For the text-containing cell, return its midpoint in (x, y) coordinate format. 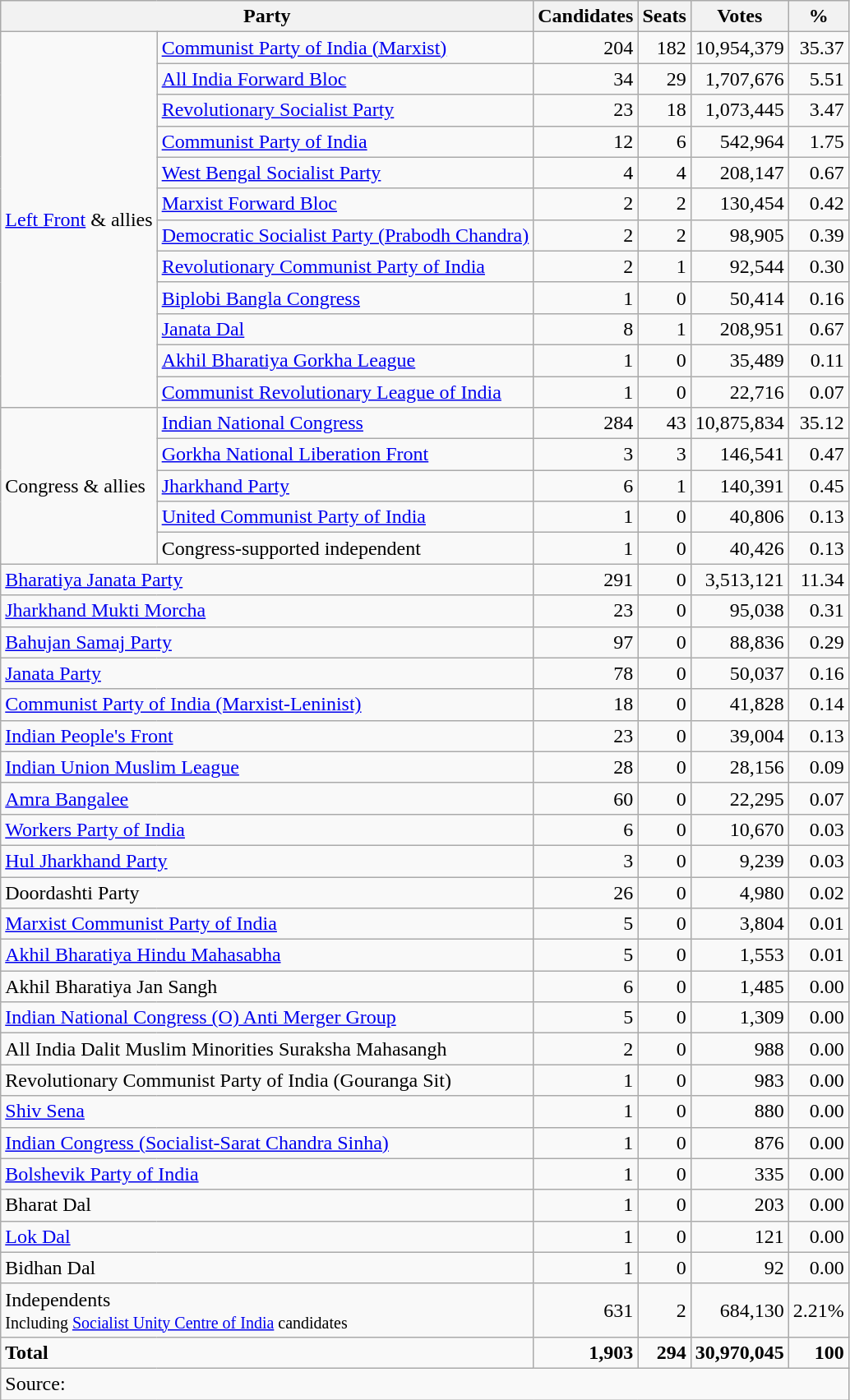
291 (585, 580)
0.29 (819, 642)
208,951 (740, 329)
40,426 (740, 548)
97 (585, 642)
41,828 (740, 705)
50,037 (740, 673)
Communist Revolutionary League of India (345, 392)
203 (740, 1205)
Marxist Communist Party of India (267, 924)
Bidhan Dal (267, 1268)
294 (664, 1352)
335 (740, 1174)
35,489 (740, 360)
95,038 (740, 611)
34 (585, 79)
204 (585, 48)
10,670 (740, 829)
0.14 (819, 705)
Congress-supported independent (345, 548)
631 (585, 1310)
5.51 (819, 79)
88,836 (740, 642)
1.75 (819, 141)
40,806 (740, 517)
22,716 (740, 392)
29 (664, 79)
Indian National Congress (O) Anti Merger Group (267, 1018)
130,454 (740, 204)
39,004 (740, 736)
Congress & allies (79, 486)
All India Forward Bloc (345, 79)
Biplobi Bangla Congress (345, 298)
0.42 (819, 204)
3,513,121 (740, 580)
12 (585, 141)
1,309 (740, 1018)
30,970,045 (740, 1352)
10,875,834 (740, 423)
Left Front & allies (79, 220)
Bolshevik Party of India (267, 1174)
Janata Dal (345, 329)
Communist Party of India (Marxist) (345, 48)
0.30 (819, 266)
3,804 (740, 924)
Jharkhand Mukti Morcha (267, 611)
Bahujan Samaj Party (267, 642)
Akhil Bharatiya Hindu Mahasabha (267, 955)
988 (740, 1049)
140,391 (740, 486)
9,239 (740, 861)
Votes (740, 16)
Bharat Dal (267, 1205)
121 (740, 1236)
2.21% (819, 1310)
Indian Union Muslim League (267, 767)
United Communist Party of India (345, 517)
880 (740, 1111)
Lok Dal (267, 1236)
Shiv Sena (267, 1111)
0.39 (819, 235)
Total (267, 1352)
IndependentsIncluding Socialist Unity Centre of India candidates (267, 1310)
35.37 (819, 48)
Revolutionary Communist Party of India (Gouranga Sit) (267, 1080)
Akhil Bharatiya Jan Sangh (267, 986)
Gorkha National Liberation Front (345, 455)
26 (585, 892)
35.12 (819, 423)
98,905 (740, 235)
1,707,676 (740, 79)
% (819, 16)
3.47 (819, 110)
Hul Jharkhand Party (267, 861)
Jharkhand Party (345, 486)
Amra Bangalee (267, 798)
1,073,445 (740, 110)
0.09 (819, 767)
43 (664, 423)
78 (585, 673)
284 (585, 423)
Communist Party of India (345, 141)
1,485 (740, 986)
0.11 (819, 360)
92 (740, 1268)
684,130 (740, 1310)
Workers Party of India (267, 829)
4,980 (740, 892)
0.45 (819, 486)
983 (740, 1080)
Indian National Congress (345, 423)
Janata Party (267, 673)
Revolutionary Socialist Party (345, 110)
Party (267, 16)
60 (585, 798)
10,954,379 (740, 48)
28,156 (740, 767)
Marxist Forward Bloc (345, 204)
Doordashti Party (267, 892)
1,903 (585, 1352)
Akhil Bharatiya Gorkha League (345, 360)
28 (585, 767)
Indian Congress (Socialist-Sarat Chandra Sinha) (267, 1143)
All India Dalit Muslim Minorities Suraksha Mahasangh (267, 1049)
Candidates (585, 16)
50,414 (740, 298)
Indian People's Front (267, 736)
1,553 (740, 955)
0.47 (819, 455)
208,147 (740, 173)
Democratic Socialist Party (Prabodh Chandra) (345, 235)
8 (585, 329)
92,544 (740, 266)
22,295 (740, 798)
146,541 (740, 455)
Communist Party of India (Marxist-Leninist) (267, 705)
100 (819, 1352)
Bharatiya Janata Party (267, 580)
West Bengal Socialist Party (345, 173)
0.31 (819, 611)
Seats (664, 16)
Source: (425, 1384)
876 (740, 1143)
Revolutionary Communist Party of India (345, 266)
182 (664, 48)
542,964 (740, 141)
0.02 (819, 892)
11.34 (819, 580)
